Locate the cell with the specified text and output its (X, Y) center coordinate. 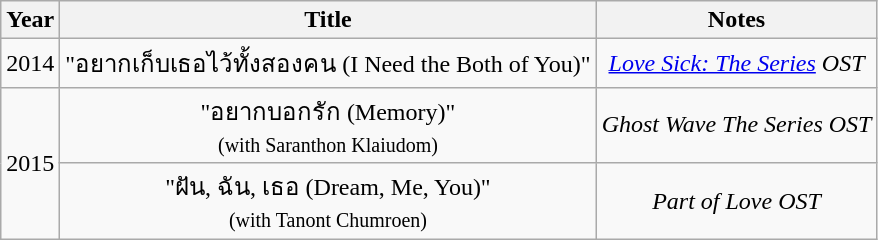
Ghost Wave The Series OST (736, 125)
Notes (736, 20)
2014 (30, 64)
Year (30, 20)
"ฝัน, ฉัน, เธอ (Dream, Me, You)"(with Tanont Chumroen) (328, 201)
Title (328, 20)
"อยากบอกรัก (Memory)"(with Saranthon Klaiudom) (328, 125)
"อยากเก็บเธอไว้ทั้งสองคน (I Need the Both of You)" (328, 64)
2015 (30, 162)
Love Sick: The Series OST (736, 64)
Part of Love OST (736, 201)
